Return the [x, y] coordinate for the center point of the cell that contains the specified text.  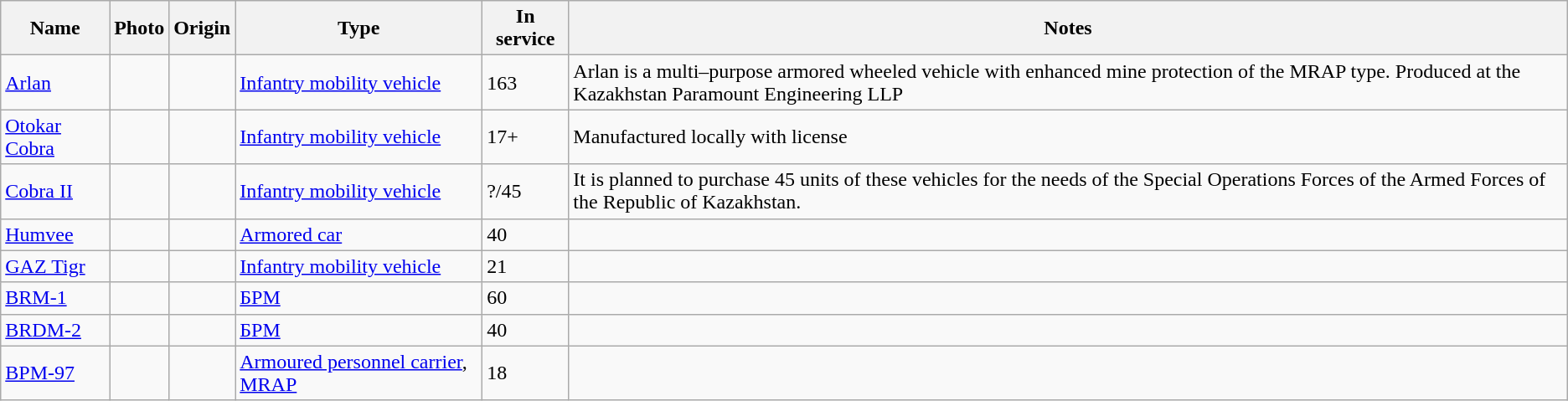
BRM-1 [55, 298]
Notes [1068, 28]
Armored car [358, 234]
17+ [526, 137]
Arlan [55, 82]
?/45 [526, 191]
BRDM-2 [55, 330]
18 [526, 373]
Humvee [55, 234]
Armoured personnel carrier, MRAP [358, 373]
60 [526, 298]
21 [526, 266]
Manufactured locally with license [1068, 137]
Otokar Cobra [55, 137]
Type [358, 28]
Arlan is a multi–purpose armored wheeled vehicle with enhanced mine protection of the MRAP type. Produced at the Kazakhstan Paramount Engineering LLP [1068, 82]
Origin [203, 28]
163 [526, 82]
Photo [139, 28]
In service [526, 28]
Cobra II [55, 191]
Name [55, 28]
BPM-97 [55, 373]
GAZ Tigr [55, 266]
